Pinpoint the cell where the given text exists, returning its [x, y] midpoint coordinate. 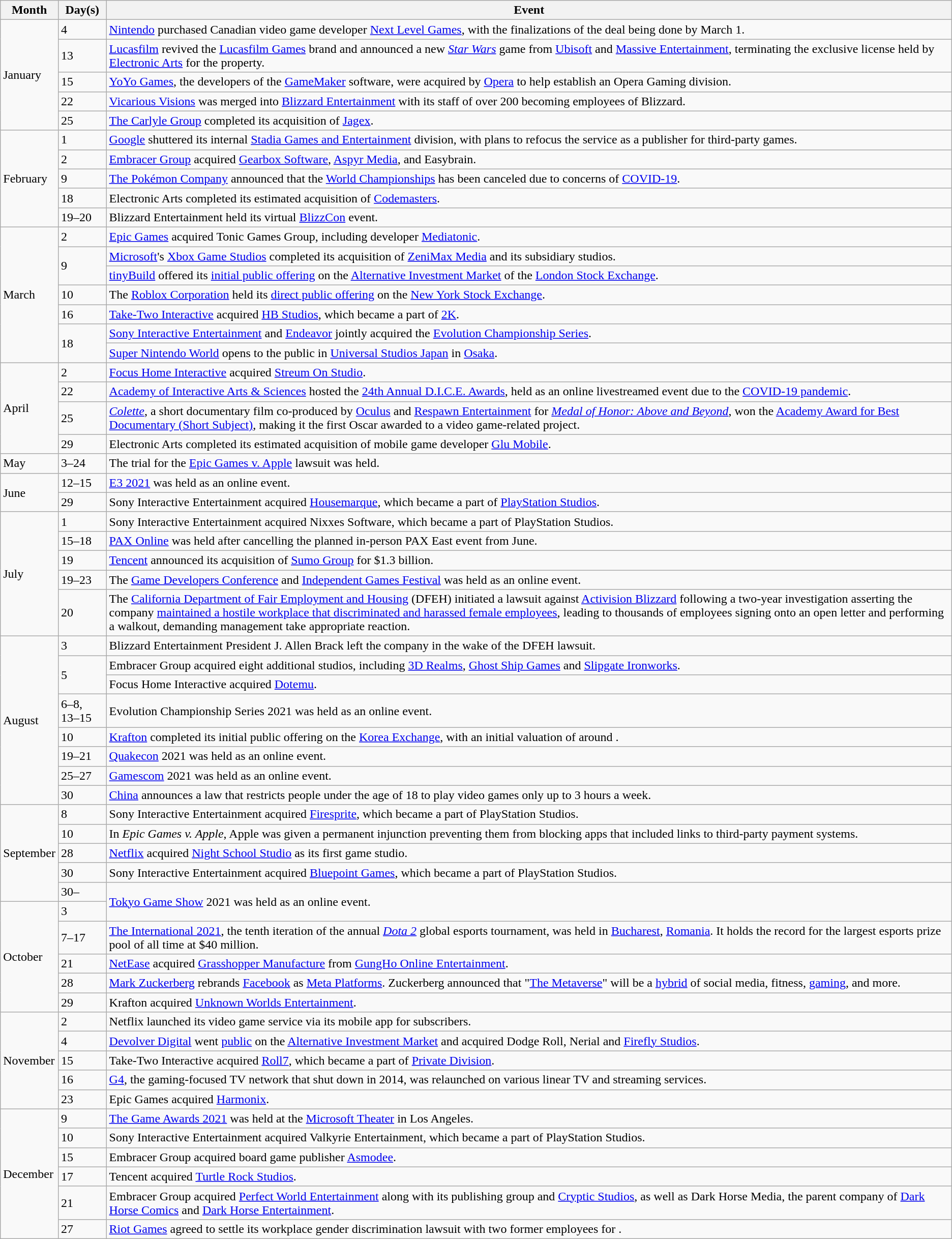
30– [82, 892]
8 [82, 814]
March [29, 294]
April [29, 408]
China announces a law that restricts people under the age of 18 to play video games only up to 3 hours a week. [529, 795]
Sony Interactive Entertainment acquired Bluepoint Games, which became a part of PlayStation Studios. [529, 872]
Krafton completed its initial public offering on the Korea Exchange, with an initial valuation of around . [529, 737]
NetEase acquired Grasshopper Manufacture from GungHo Online Entertainment. [529, 964]
19–21 [82, 756]
November [29, 1060]
Riot Games agreed to settle its workplace gender discrimination lawsuit with two former employees for . [529, 1229]
Day(s) [82, 10]
19 [82, 560]
15–18 [82, 541]
25–27 [82, 776]
Gamescom 2021 was held as an online event. [529, 776]
27 [82, 1229]
Focus Home Interactive acquired Streum On Studio. [529, 372]
Quakecon 2021 was held as an online event. [529, 756]
Google shuttered its internal Stadia Games and Entertainment division, with plans to refocus the service as a publisher for third-party games. [529, 140]
PAX Online was held after cancelling the planned in-person PAX East event from June. [529, 541]
Take-Two Interactive acquired HB Studios, which became a part of 2K. [529, 314]
Netflix launched its video game service via its mobile app for subscribers. [529, 1022]
August [29, 721]
The Roblox Corporation held its direct public offering on the New York Stock Exchange. [529, 295]
Sony Interactive Entertainment acquired Housemarque, which became a part of PlayStation Studios. [529, 502]
7–17 [82, 937]
Vicarious Visions was merged into Blizzard Entertainment with its staff of over 200 becoming employees of Blizzard. [529, 101]
Embracer Group acquired Gearbox Software, Aspyr Media, and Easybrain. [529, 159]
G4, the gaming-focused TV network that shut down in 2014, was relaunched on various linear TV and streaming services. [529, 1080]
Microsoft's Xbox Game Studios completed its acquisition of ZeniMax Media and its subsidiary studios. [529, 256]
Focus Home Interactive acquired Dotemu. [529, 685]
17 [82, 1176]
February [29, 179]
5 [82, 675]
Sony Interactive Entertainment acquired Firesprite, which became a part of PlayStation Studios. [529, 814]
Academy of Interactive Arts & Sciences hosted the 24th Annual D.I.C.E. Awards, held as an online livestreamed event due to the COVID-19 pandemic. [529, 392]
19–20 [82, 217]
The Game Awards 2021 was held at the Microsoft Theater in Los Angeles. [529, 1118]
The Game Developers Conference and Independent Games Festival was held as an online event. [529, 579]
YoYo Games, the developers of the GameMaker software, were acquired by Opera to help establish an Opera Gaming division. [529, 82]
Nintendo purchased Canadian video game developer Next Level Games, with the finalizations of the deal being done by March 1. [529, 29]
May [29, 463]
Krafton acquired Unknown Worlds Entertainment. [529, 1002]
Take-Two Interactive acquired Roll7, which became a part of Private Division. [529, 1060]
19–23 [82, 579]
Month [29, 10]
Evolution Championship Series 2021 was held as an online event. [529, 711]
Event [529, 10]
September [29, 853]
23 [82, 1099]
The Carlyle Group completed its acquisition of Jagex. [529, 121]
July [29, 574]
The trial for the Epic Games v. Apple lawsuit was held. [529, 463]
Electronic Arts completed its estimated acquisition of Codemasters. [529, 198]
Tencent acquired Turtle Rock Studios. [529, 1176]
Devolver Digital went public on the Alternative Investment Market and acquired Dodge Roll, Nerial and Firefly Studios. [529, 1041]
12–15 [82, 483]
13 [82, 56]
Embracer Group acquired board game publisher Asmodee. [529, 1157]
June [29, 492]
Epic Games acquired Tonic Games Group, including developer Mediatonic. [529, 237]
December [29, 1174]
20 [82, 613]
Tokyo Game Show 2021 was held as an online event. [529, 901]
Sony Interactive Entertainment acquired Nixxes Software, which became a part of PlayStation Studios. [529, 521]
E3 2021 was held as an online event. [529, 483]
Electronic Arts completed its estimated acquisition of mobile game developer Glu Mobile. [529, 444]
Sony Interactive Entertainment and Endeavor jointly acquired the Evolution Championship Series. [529, 334]
The Pokémon Company announced that the World Championships has been canceled due to concerns of COVID-19. [529, 179]
Tencent announced its acquisition of Sumo Group for $1.3 billion. [529, 560]
Epic Games acquired Harmonix. [529, 1099]
3–24 [82, 463]
Super Nintendo World opens to the public in Universal Studios Japan in Osaka. [529, 353]
Blizzard Entertainment President J. Allen Brack left the company in the wake of the DFEH lawsuit. [529, 646]
Sony Interactive Entertainment acquired Valkyrie Entertainment, which became a part of PlayStation Studios. [529, 1138]
Embracer Group acquired eight additional studios, including 3D Realms, Ghost Ship Games and Slipgate Ironworks. [529, 665]
tinyBuild offered its initial public offering on the Alternative Investment Market of the London Stock Exchange. [529, 276]
October [29, 956]
Blizzard Entertainment held its virtual BlizzCon event. [529, 217]
6–8, 13–15 [82, 711]
Netflix acquired Night School Studio as its first game studio. [529, 853]
January [29, 75]
In Epic Games v. Apple, Apple was given a permanent injunction preventing them from blocking apps that included links to third-party payment systems. [529, 834]
